Locate the cell with the specified text and output its (X, Y) center coordinate. 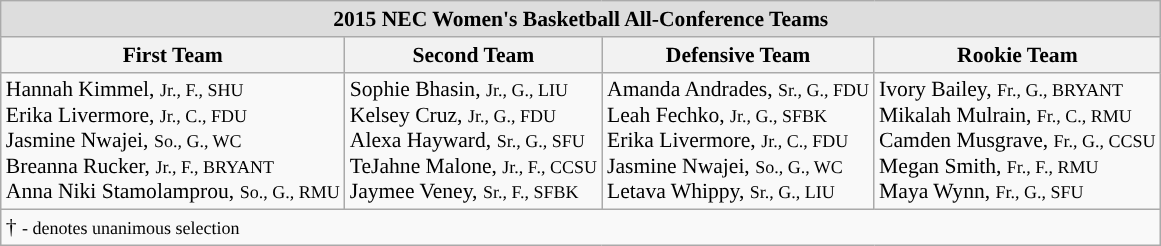
Amanda Andrades, Sr., G., FDULeah Fechko, Jr., G., SFBKErika Livermore, Jr., C., FDUJasmine Nwajei, So., G., WCLetava Whippy, Sr., G., LIU (738, 141)
Defensive Team (738, 55)
Ivory Bailey, Fr., G., BRYANTMikalah Mulrain, Fr., C., RMUCamden Musgrave, Fr., G., CCSUMegan Smith, Fr., F., RMUMaya Wynn, Fr., G., SFU (1018, 141)
Second Team (474, 55)
† - denotes unanimous selection (581, 228)
Rookie Team (1018, 55)
Sophie Bhasin, Jr., G., LIUKelsey Cruz, Jr., G., FDUAlexa Hayward, Sr., G., SFUTeJahne Malone, Jr., F., CCSUJaymee Veney, Sr., F., SFBK (474, 141)
2015 NEC Women's Basketball All-Conference Teams (581, 19)
First Team (173, 55)
